Pinpoint the cell where the given text exists, returning its [X, Y] midpoint coordinate. 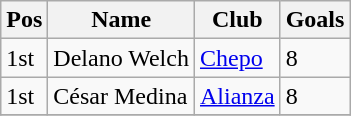
Club [237, 20]
César Medina [122, 96]
Goals [315, 20]
Pos [24, 20]
Chepo [237, 58]
Delano Welch [122, 58]
Alianza [237, 96]
Name [122, 20]
